Return (X, Y) of the center of cell containing provided text 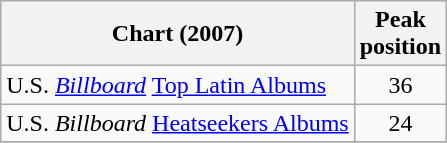
36 (400, 85)
U.S. Billboard Top Latin Albums (178, 85)
Peakposition (400, 34)
U.S. Billboard Heatseekers Albums (178, 123)
24 (400, 123)
Chart (2007) (178, 34)
